From the cell containing the given text, extract its center point as [x, y] coordinate. 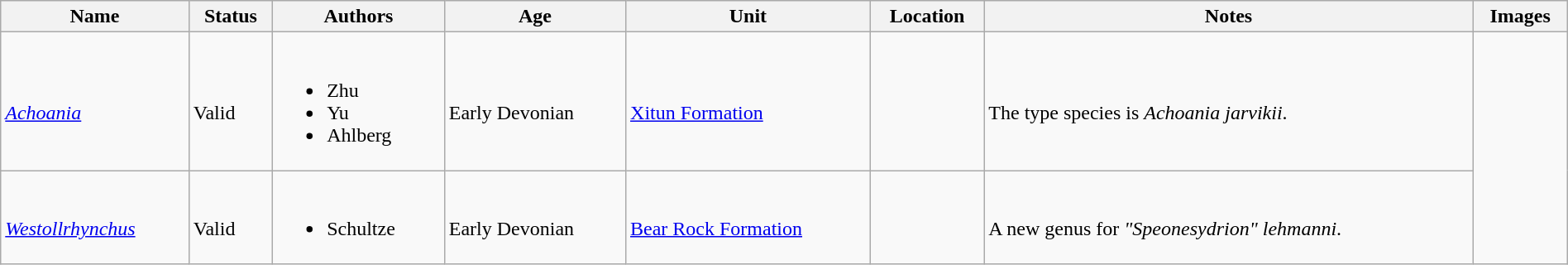
A new genus for "Speonesydrion" lehmanni. [1229, 217]
ZhuYuAhlberg [359, 101]
Achoania [94, 101]
Status [230, 17]
Notes [1229, 17]
Schultze [359, 217]
Bear Rock Formation [748, 217]
Xitun Formation [748, 101]
Westollrhynchus [94, 217]
Unit [748, 17]
Age [534, 17]
Images [1520, 17]
Location [926, 17]
Name [94, 17]
Authors [359, 17]
The type species is Achoania jarvikii. [1229, 101]
